Return the (X, Y) coordinate for the center point of the cell that contains the specified text.  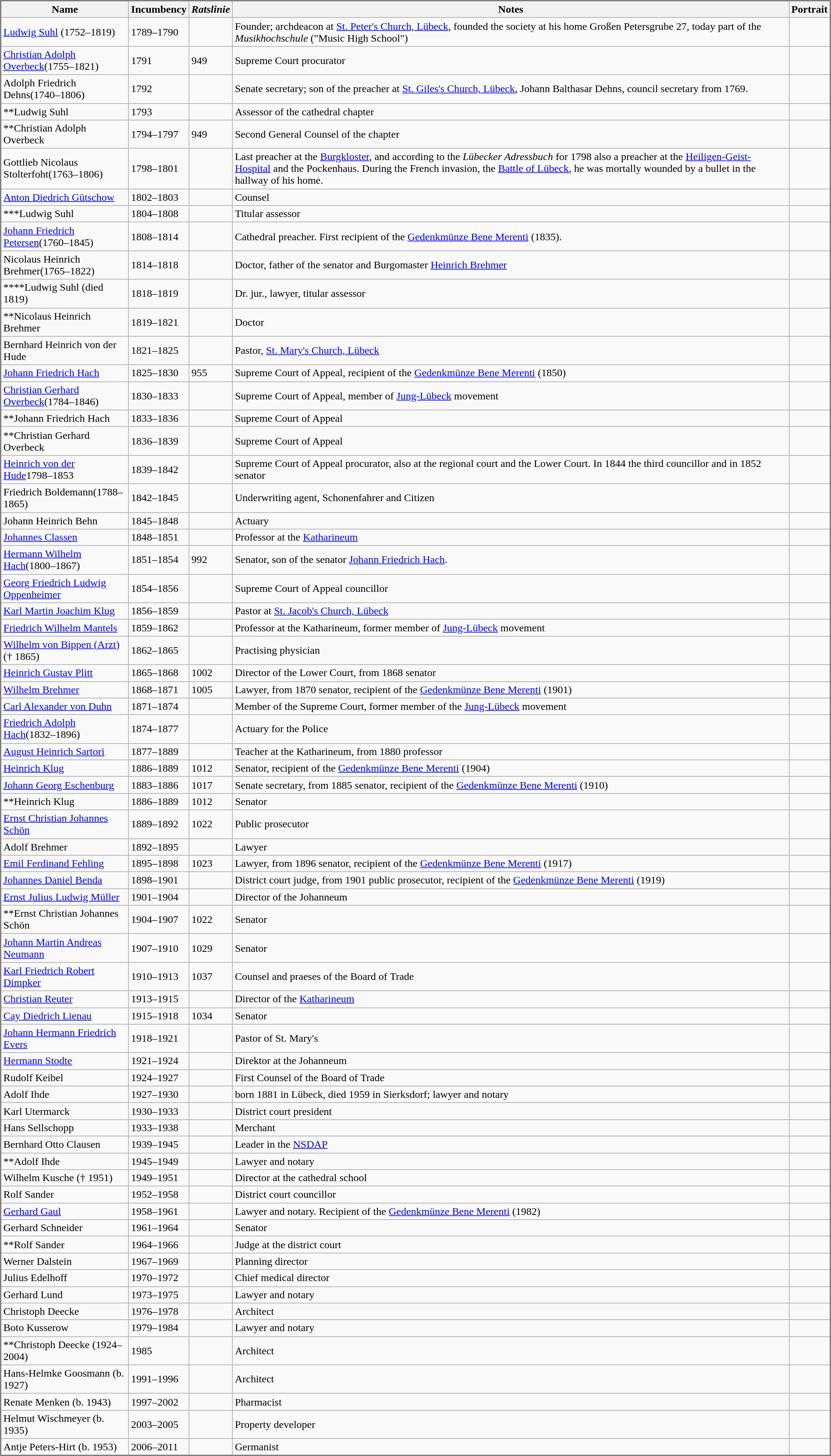
Friedrich Wilhelm Mantels (65, 628)
Hans Sellschopp (65, 1128)
District court judge, from 1901 public prosecutor, recipient of the Gedenkmünze Bene Merenti (1919) (511, 880)
Hermann Wilhelm Hach(1800–1867) (65, 560)
Actuary for the Police (511, 729)
Member of the Supreme Court, former member of the Jung-Lübeck movement (511, 706)
Johannes Classen (65, 538)
Pastor, St. Mary's Church, Lübeck (511, 351)
Boto Kusserow (65, 1328)
2006–2011 (159, 1447)
Titular assessor (511, 214)
1907–1910 (159, 948)
Leader in the NSDAP (511, 1144)
**Rolf Sander (65, 1245)
Gerhard Lund (65, 1295)
Ratslinie (210, 10)
Julius Edelhoff (65, 1278)
**Ernst Christian Johannes Schön (65, 920)
1002 (210, 673)
Heinrich Gustav Plitt (65, 673)
1833–1836 (159, 418)
Christian Adolph Overbeck(1755–1821) (65, 61)
Director of the Lower Court, from 1868 senator (511, 673)
Heinrich Klug (65, 768)
Johann Georg Eschenburg (65, 785)
Public prosecutor (511, 824)
1836–1839 (159, 441)
Nicolaus Heinrich Brehmer(1765–1822) (65, 265)
Notes (511, 10)
1901–1904 (159, 897)
Dr. jur., lawyer, titular assessor (511, 294)
Property developer (511, 1424)
Counsel and praeses of the Board of Trade (511, 977)
Doctor (511, 322)
Emil Ferdinand Fehling (65, 864)
Merchant (511, 1128)
Lawyer, from 1896 senator, recipient of the Gedenkmünze Bene Merenti (1917) (511, 864)
1933–1938 (159, 1128)
Adolf Brehmer (65, 847)
Cathedral preacher. First recipient of the Gedenkmünze Bene Merenti (1835). (511, 237)
Senate secretary, from 1885 senator, recipient of the Gedenkmünze Bene Merenti (1910) (511, 785)
Doctor, father of the senator and Burgomaster Heinrich Brehmer (511, 265)
1842–1845 (159, 498)
Supreme Court of Appeal, member of Jung-Lübeck movement (511, 395)
Ernst Julius Ludwig Müller (65, 897)
Second General Counsel of the chapter (511, 134)
1952–1958 (159, 1195)
Planning director (511, 1261)
Senate secretary; son of the preacher at St. Giles's Church, Lübeck, Johann Balthasar Dehns, council secretary from 1769. (511, 89)
Renate Menken (b. 1943) (65, 1402)
1883–1886 (159, 785)
Christian Reuter (65, 999)
**Ludwig Suhl (65, 112)
1964–1966 (159, 1245)
Werner Dalstein (65, 1261)
born 1881 in Lübeck, died 1959 in Sierksdorf; lawyer and notary (511, 1094)
1825–1830 (159, 373)
Johann Friedrich Petersen(1760–1845) (65, 237)
Supreme Court procurator (511, 61)
1924–1927 (159, 1078)
Rudolf Keibel (65, 1078)
Gerhard Gaul (65, 1211)
Counsel (511, 197)
****Ludwig Suhl (died 1819) (65, 294)
1854–1856 (159, 588)
Gottlieb Nicolaus Stolterfoht(1763–1806) (65, 169)
Christian Gerhard Overbeck(1784–1846) (65, 395)
955 (210, 373)
District court president (511, 1111)
1804–1808 (159, 214)
Director of the Johanneum (511, 897)
1874–1877 (159, 729)
1859–1862 (159, 628)
1819–1821 (159, 322)
1877–1889 (159, 751)
1005 (210, 690)
1789–1790 (159, 32)
1023 (210, 864)
1918–1921 (159, 1038)
Pastor of St. Mary's (511, 1038)
**Heinrich Klug (65, 801)
Karl Martin Joachim Klug (65, 611)
Anton Diedrich Gütschow (65, 197)
1814–1818 (159, 265)
Karl Utermarck (65, 1111)
1895–1898 (159, 864)
1871–1874 (159, 706)
Ludwig Suhl (1752–1819) (65, 32)
Karl Friedrich Robert Dimpker (65, 977)
1791 (159, 61)
1961–1964 (159, 1228)
1818–1819 (159, 294)
***Ludwig Suhl (65, 214)
Christoph Deecke (65, 1311)
Pastor at St. Jacob's Church, Lübeck (511, 611)
1848–1851 (159, 538)
1862–1865 (159, 651)
1889–1892 (159, 824)
Teacher at the Katharineum, from 1880 professor (511, 751)
Helmut Wischmeyer (b. 1935) (65, 1424)
Hans-Helmke Goosmann (b. 1927) (65, 1379)
1939–1945 (159, 1144)
Underwriting agent, Schonenfahrer and Citizen (511, 498)
1979–1984 (159, 1328)
August Heinrich Sartori (65, 751)
**Johann Friedrich Hach (65, 418)
Carl Alexander von Duhn (65, 706)
1927–1930 (159, 1094)
1997–2002 (159, 1402)
Director at the cathedral school (511, 1178)
District court councillor (511, 1195)
1892–1895 (159, 847)
1798–1801 (159, 169)
Professor at the Katharineum (511, 538)
1985 (159, 1350)
992 (210, 560)
1029 (210, 948)
1830–1833 (159, 395)
**Nicolaus Heinrich Brehmer (65, 322)
Johann Friedrich Hach (65, 373)
1970–1972 (159, 1278)
**Christian Adolph Overbeck (65, 134)
1949–1951 (159, 1178)
Lawyer (511, 847)
Portrait (810, 10)
1793 (159, 112)
1921–1924 (159, 1061)
1821–1825 (159, 351)
Rolf Sander (65, 1195)
Adolph Friedrich Dehns(1740–1806) (65, 89)
1034 (210, 1016)
Supreme Court of Appeal, recipient of the Gedenkmünze Bene Merenti (1850) (511, 373)
1037 (210, 977)
Lawyer and notary. Recipient of the Gedenkmünze Bene Merenti (1982) (511, 1211)
Heinrich von der Hude1798–1853 (65, 469)
Johannes Daniel Benda (65, 880)
Wilhelm Kusche († 1951) (65, 1178)
Direktor at the Johanneum (511, 1061)
Senator, recipient of the Gedenkmünze Bene Merenti (1904) (511, 768)
1930–1933 (159, 1111)
Assessor of the cathedral chapter (511, 112)
Judge at the district court (511, 1245)
**Christian Gerhard Overbeck (65, 441)
Friedrich Boldemann(1788–1865) (65, 498)
1991–1996 (159, 1379)
Adolf Ihde (65, 1094)
Bernhard Heinrich von der Hude (65, 351)
Pharmacist (511, 1402)
Supreme Court of Appeal procurator, also at the regional court and the Lower Court. In 1844 the third councillor and in 1852 senator (511, 469)
Johann Heinrich Behn (65, 520)
Lawyer, from 1870 senator, recipient of the Gedenkmünze Bene Merenti (1901) (511, 690)
1898–1901 (159, 880)
1017 (210, 785)
1856–1859 (159, 611)
Ernst Christian Johannes Schön (65, 824)
Chief medical director (511, 1278)
1802–1803 (159, 197)
Cay Diedrich Lienau (65, 1016)
1913–1915 (159, 999)
Gerhard Schneider (65, 1228)
2003–2005 (159, 1424)
**Christoph Deecke (1924–2004) (65, 1350)
Actuary (511, 520)
Incumbency (159, 10)
1868–1871 (159, 690)
Name (65, 10)
1976–1978 (159, 1311)
1904–1907 (159, 920)
Supreme Court of Appeal councillor (511, 588)
Johann Hermann Friedrich Evers (65, 1038)
1792 (159, 89)
Bernhard Otto Clausen (65, 1144)
Practising physician (511, 651)
Georg Friedrich Ludwig Oppenheimer (65, 588)
Germanist (511, 1447)
1808–1814 (159, 237)
1845–1848 (159, 520)
Friedrich Adolph Hach(1832–1896) (65, 729)
Senator, son of the senator Johann Friedrich Hach. (511, 560)
1839–1842 (159, 469)
1865–1868 (159, 673)
Johann Martin Andreas Neumann (65, 948)
Wilhelm von Bippen (Arzt) († 1865) (65, 651)
1958–1961 (159, 1211)
1915–1918 (159, 1016)
1967–1969 (159, 1261)
Hermann Stodte (65, 1061)
**Adolf Ihde (65, 1161)
1945–1949 (159, 1161)
Professor at the Katharineum, former member of Jung-Lübeck movement (511, 628)
1794–1797 (159, 134)
1851–1854 (159, 560)
Wilhelm Brehmer (65, 690)
Director of the Katharineum (511, 999)
1973–1975 (159, 1295)
1910–1913 (159, 977)
Antje Peters-Hirt (b. 1953) (65, 1447)
First Counsel of the Board of Trade (511, 1078)
